From the cell containing the given text, extract its center point as [X, Y] coordinate. 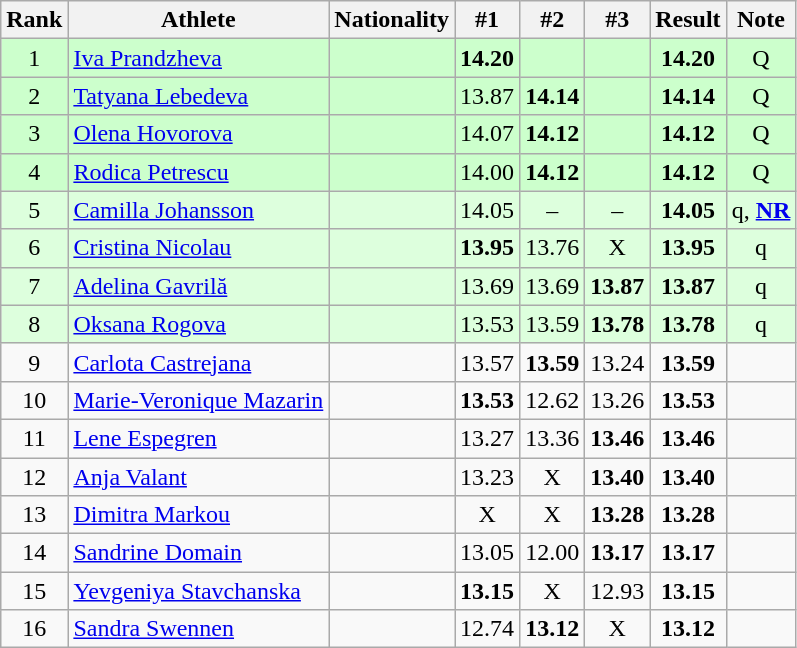
12.62 [552, 400]
11 [34, 438]
Marie-Veronique Mazarin [198, 400]
Adelina Gavrilă [198, 286]
9 [34, 362]
Dimitra Markou [198, 515]
#3 [618, 20]
12.93 [618, 591]
Note [761, 20]
Athlete [198, 20]
Nationality [392, 20]
16 [34, 629]
Camilla Johansson [198, 210]
13.05 [488, 553]
Iva Prandzheva [198, 58]
10 [34, 400]
8 [34, 324]
15 [34, 591]
Cristina Nicolau [198, 248]
14.07 [488, 134]
12 [34, 477]
13 [34, 515]
Lene Espegren [198, 438]
13.27 [488, 438]
Rodica Petrescu [198, 172]
12.74 [488, 629]
13.57 [488, 362]
13.24 [618, 362]
13.36 [552, 438]
#2 [552, 20]
6 [34, 248]
Oksana Rogova [198, 324]
1 [34, 58]
Anja Valant [198, 477]
5 [34, 210]
Carlota Castrejana [198, 362]
2 [34, 96]
Rank [34, 20]
4 [34, 172]
Result [688, 20]
q, NR [761, 210]
12.00 [552, 553]
14.00 [488, 172]
13.23 [488, 477]
Sandra Swennen [198, 629]
13.76 [552, 248]
Tatyana Lebedeva [198, 96]
7 [34, 286]
13.26 [618, 400]
14 [34, 553]
#1 [488, 20]
Yevgeniya Stavchanska [198, 591]
3 [34, 134]
Sandrine Domain [198, 553]
Olena Hovorova [198, 134]
